Output the (X, Y) coordinate of the center of the cell containing the given text.  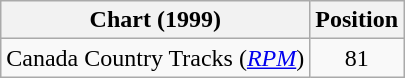
Position (357, 20)
Canada Country Tracks (RPM) (156, 58)
Chart (1999) (156, 20)
81 (357, 58)
